Find where the given text appears and provide that cell's center as [x, y] coordinate. 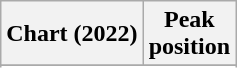
Chart (2022) [72, 34]
Peakposition [189, 34]
